Capture the cell that displays the provided text and extract its [x, y] central coordinate. 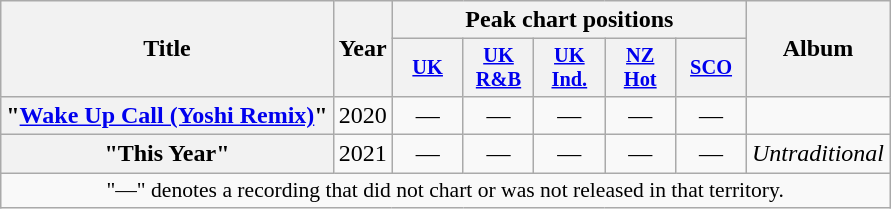
NZ Hot [640, 68]
UK [428, 68]
SCO [712, 68]
Peak chart positions [569, 20]
"Wake Up Call (Yoshi Remix)" [167, 115]
UKInd. [570, 68]
Album [818, 49]
"This Year" [167, 154]
"—" denotes a recording that did not chart or was not released in that territory. [446, 191]
Year [362, 49]
2021 [362, 154]
Untraditional [818, 154]
2020 [362, 115]
Title [167, 49]
UKR&B [498, 68]
